For the text-containing cell, return its midpoint in (X, Y) coordinate format. 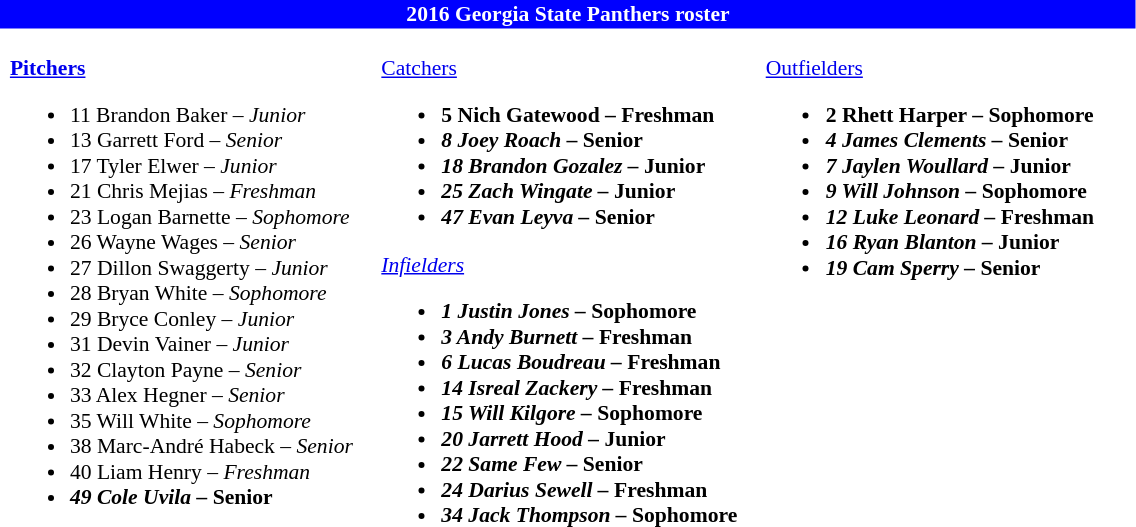
2016 Georgia State Panthers roster (568, 14)
